Return the (x, y) coordinate for the center point of the cell that contains the specified text.  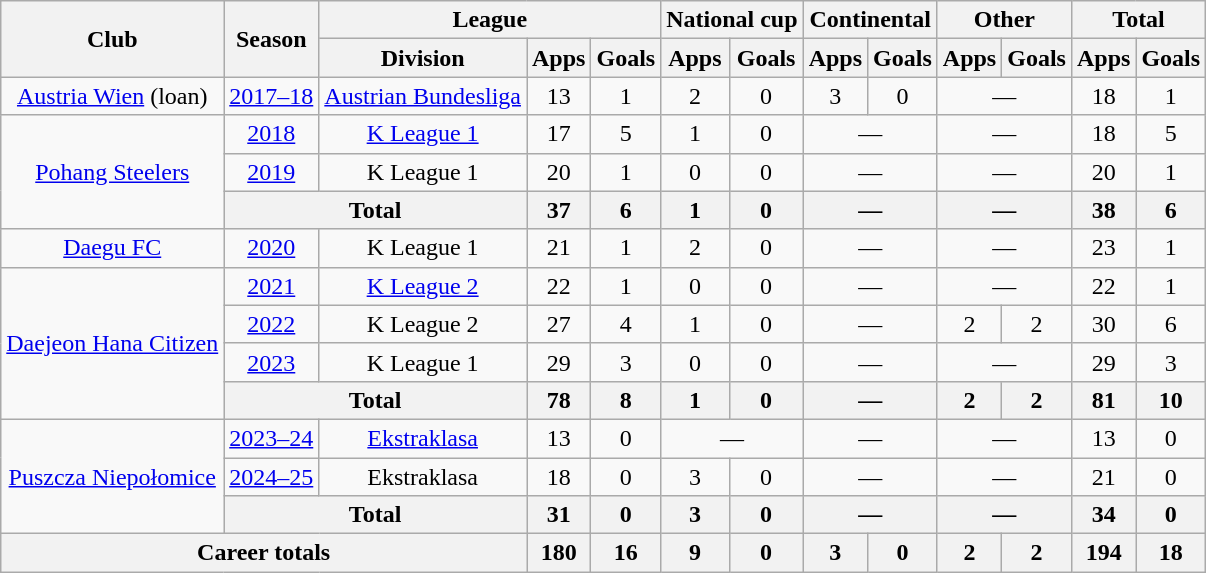
78 (558, 400)
Career totals (264, 553)
23 (1103, 248)
180 (558, 553)
27 (558, 324)
38 (1103, 210)
2020 (272, 248)
37 (558, 210)
4 (626, 324)
2021 (272, 286)
2023–24 (272, 438)
Other (1004, 20)
17 (558, 134)
Season (272, 39)
National cup (732, 20)
31 (558, 515)
2023 (272, 362)
2019 (272, 172)
Austria Wien (loan) (112, 96)
Puszcza Niepołomice (112, 476)
2018 (272, 134)
9 (695, 553)
2017–18 (272, 96)
Daejeon Hana Citizen (112, 343)
Pohang Steelers (112, 172)
10 (1171, 400)
30 (1103, 324)
Austrian Bundesliga (423, 96)
Continental (870, 20)
Division (423, 58)
2022 (272, 324)
194 (1103, 553)
34 (1103, 515)
League (490, 20)
2024–25 (272, 477)
8 (626, 400)
81 (1103, 400)
Daegu FC (112, 248)
16 (626, 553)
Club (112, 39)
